Capture the cell that displays the provided text and extract its [X, Y] central coordinate. 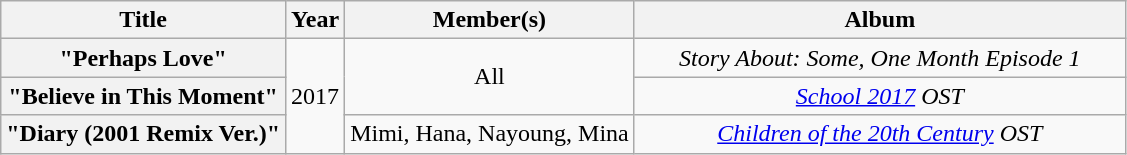
Story About: Some, One Month Episode 1 [880, 58]
Year [316, 20]
Album [880, 20]
Title [144, 20]
2017 [316, 96]
Mimi, Hana, Nayoung, Mina [490, 134]
School 2017 OST [880, 96]
"Believe in This Moment" [144, 96]
Member(s) [490, 20]
Children of the 20th Century OST [880, 134]
"Diary (2001 Remix Ver.)" [144, 134]
"Perhaps Love" [144, 58]
All [490, 77]
